Return [x, y] of the center of cell containing provided text 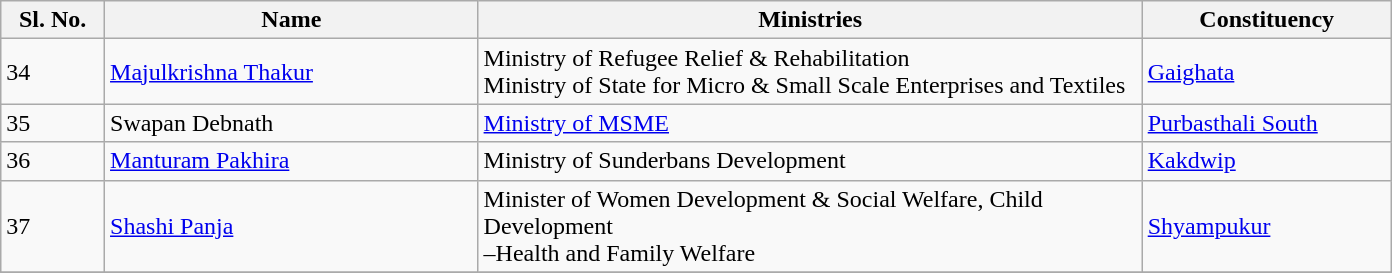
Purbasthali South [1266, 123]
Shyampukur [1266, 226]
Ministry of MSME [810, 123]
36 [53, 161]
Ministry of Refugee Relief & RehabilitationMinistry of State for Micro & Small Scale Enterprises and Textiles [810, 72]
Ministries [810, 20]
Kakdwip [1266, 161]
Ministry of Sunderbans Development [810, 161]
Swapan Debnath [292, 123]
Manturam Pakhira [292, 161]
Majulkrishna Thakur [292, 72]
Constituency [1266, 20]
Minister of Women Development & Social Welfare, Child Development–Health and Family Welfare [810, 226]
Name [292, 20]
Sl. No. [53, 20]
37 [53, 226]
35 [53, 123]
34 [53, 72]
Shashi Panja [292, 226]
Gaighata [1266, 72]
